Find where the given text appears and provide that cell's center as [X, Y] coordinate. 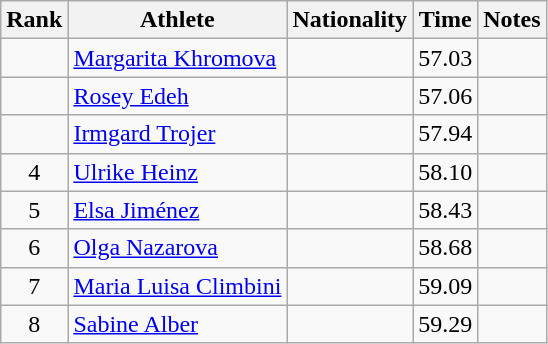
Time [446, 20]
Nationality [350, 20]
6 [34, 248]
58.43 [446, 210]
7 [34, 286]
8 [34, 324]
Maria Luisa Climbini [178, 286]
59.29 [446, 324]
Ulrike Heinz [178, 172]
57.94 [446, 134]
58.68 [446, 248]
Notes [512, 20]
59.09 [446, 286]
Olga Nazarova [178, 248]
58.10 [446, 172]
4 [34, 172]
Sabine Alber [178, 324]
Rosey Edeh [178, 96]
Irmgard Trojer [178, 134]
57.03 [446, 58]
Athlete [178, 20]
5 [34, 210]
Margarita Khromova [178, 58]
Elsa Jiménez [178, 210]
Rank [34, 20]
57.06 [446, 96]
